Locate the cell with the specified text and output its [x, y] center coordinate. 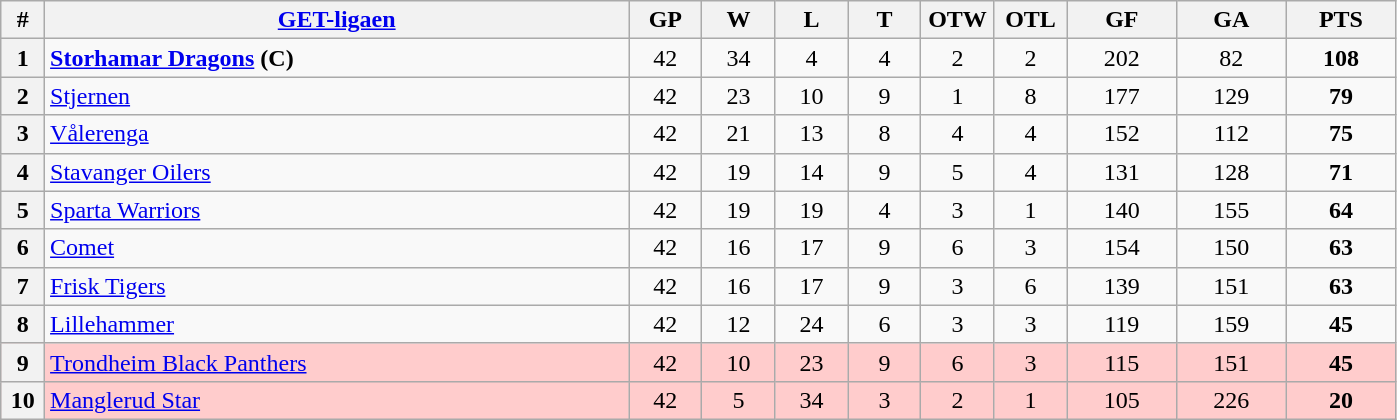
13 [812, 134]
7 [23, 286]
L [812, 20]
159 [1232, 324]
Comet [337, 248]
OTW [958, 20]
GA [1232, 20]
Lillehammer [337, 324]
Frisk Tigers [337, 286]
119 [1122, 324]
12 [738, 324]
20 [1341, 400]
154 [1122, 248]
Stavanger Oilers [337, 172]
PTS [1341, 20]
GET-ligaen [337, 20]
21 [738, 134]
71 [1341, 172]
79 [1341, 96]
14 [812, 172]
150 [1232, 248]
128 [1232, 172]
129 [1232, 96]
Stjernen [337, 96]
Storhamar Dragons (C) [337, 58]
131 [1122, 172]
64 [1341, 210]
202 [1122, 58]
Manglerud Star [337, 400]
GF [1122, 20]
105 [1122, 400]
OTL [1030, 20]
226 [1232, 400]
112 [1232, 134]
T [884, 20]
82 [1232, 58]
108 [1341, 58]
Vålerenga [337, 134]
139 [1122, 286]
177 [1122, 96]
75 [1341, 134]
Sparta Warriors [337, 210]
115 [1122, 362]
155 [1232, 210]
Trondheim Black Panthers [337, 362]
W [738, 20]
152 [1122, 134]
140 [1122, 210]
24 [812, 324]
GP [666, 20]
# [23, 20]
